Find where the given text appears and provide that cell's center as (X, Y) coordinate. 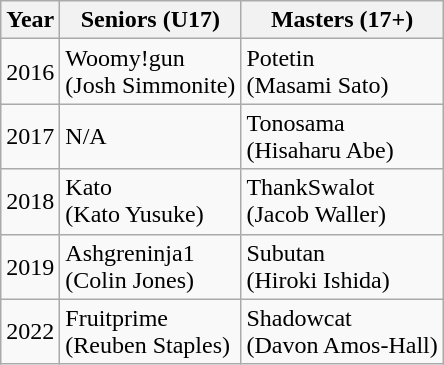
ThankSwalot(Jacob Waller) (342, 202)
Masters (17+) (342, 20)
Fruitprime(Reuben Staples) (150, 332)
2017 (30, 136)
Kato(Kato Yusuke) (150, 202)
2022 (30, 332)
Woomy!gun(Josh Simmonite) (150, 72)
Tonosama(Hisaharu Abe) (342, 136)
2019 (30, 266)
Ashgreninja1(Colin Jones) (150, 266)
Potetin(Masami Sato) (342, 72)
2018 (30, 202)
Subutan(Hiroki Ishida) (342, 266)
Shadowcat(Davon Amos-Hall) (342, 332)
Year (30, 20)
2016 (30, 72)
N/A (150, 136)
Seniors (U17) (150, 20)
